Determine the (x, y) coordinate at the center of the cell enclosing the given text.  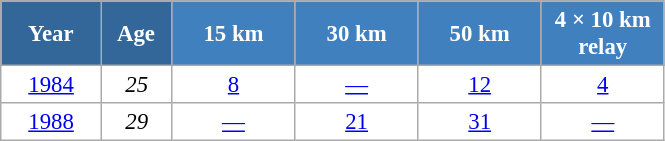
25 (136, 85)
50 km (480, 34)
1988 (52, 122)
Age (136, 34)
4 (602, 85)
21 (356, 122)
8 (234, 85)
12 (480, 85)
Year (52, 34)
31 (480, 122)
30 km (356, 34)
29 (136, 122)
15 km (234, 34)
1984 (52, 85)
4 × 10 km relay (602, 34)
